Capture the cell that displays the provided text and extract its (X, Y) central coordinate. 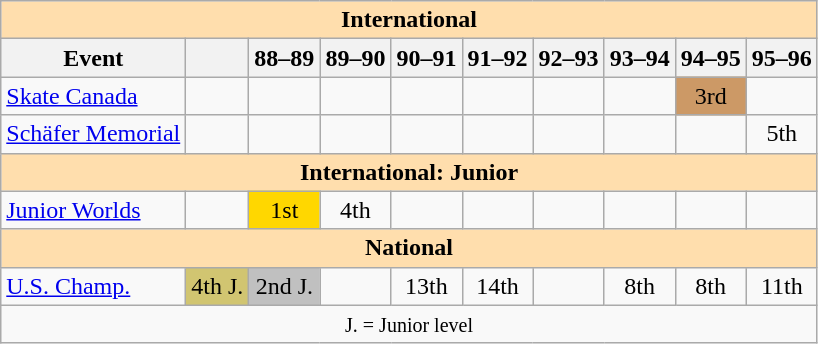
94–95 (710, 58)
13th (426, 286)
11th (782, 286)
Schäfer Memorial (94, 134)
Junior Worlds (94, 210)
3rd (710, 96)
National (410, 248)
92–93 (568, 58)
J. = Junior level (410, 324)
International: Junior (410, 172)
93–94 (640, 58)
14th (498, 286)
90–91 (426, 58)
Skate Canada (94, 96)
88–89 (284, 58)
89–90 (356, 58)
Event (94, 58)
U.S. Champ. (94, 286)
4th J. (218, 286)
International (410, 20)
5th (782, 134)
1st (284, 210)
91–92 (498, 58)
2nd J. (284, 286)
95–96 (782, 58)
4th (356, 210)
